From the cell containing the given text, extract its center point as [X, Y] coordinate. 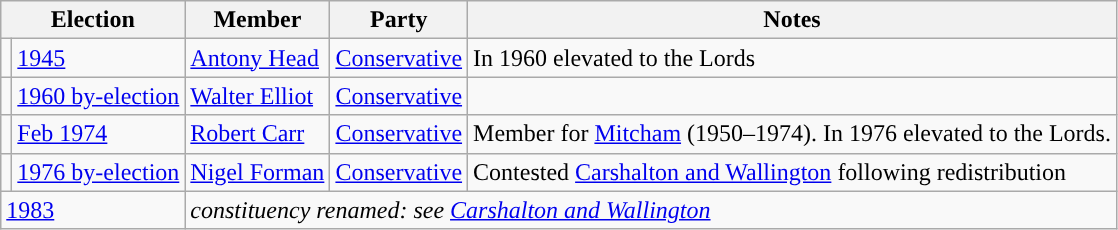
Antony Head [258, 58]
Election [93, 20]
1945 [98, 58]
Member for Mitcham (1950–1974). In 1976 elevated to the Lords. [792, 134]
Robert Carr [258, 134]
1976 by-election [98, 172]
constituency renamed: see Carshalton and Wallington [651, 210]
Feb 1974 [98, 134]
Contested Carshalton and Wallington following redistribution [792, 172]
Member [258, 20]
1960 by-election [98, 96]
Nigel Forman [258, 172]
Walter Elliot [258, 96]
In 1960 elevated to the Lords [792, 58]
Party [399, 20]
1983 [93, 210]
Notes [792, 20]
